Determine the [X, Y] coordinate at the center of the cell enclosing the given text.  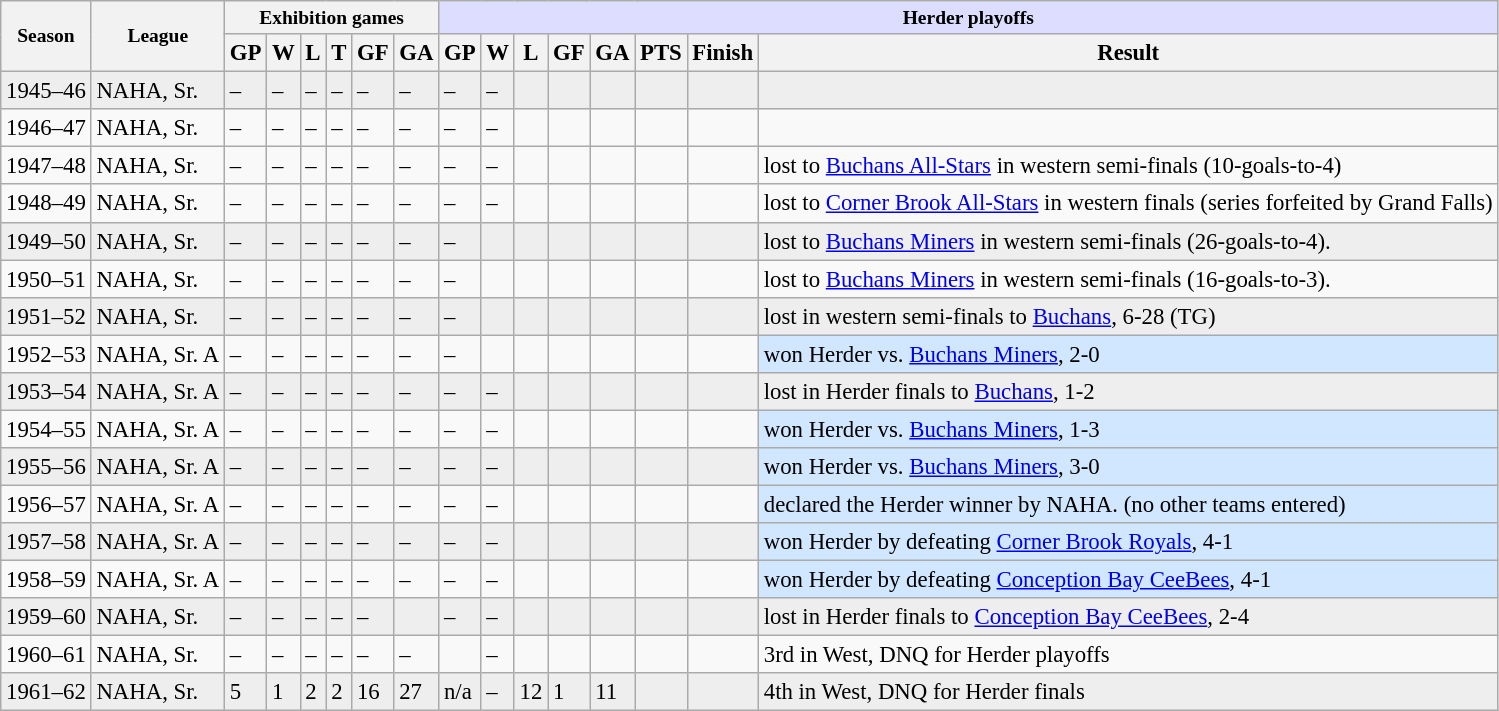
won Herder vs. Buchans Miners, 2-0 [1128, 354]
PTS [661, 53]
1954–55 [46, 429]
1958–59 [46, 580]
Result [1128, 53]
Season [46, 36]
1955–56 [46, 467]
1957–58 [46, 542]
1947–48 [46, 166]
27 [416, 692]
1960–61 [46, 655]
1951–52 [46, 316]
4th in West, DNQ for Herder finals [1128, 692]
lost to Buchans Miners in western semi-finals (16-goals-to-3). [1128, 279]
1945–46 [46, 91]
1952–53 [46, 354]
lost to Corner Brook All-Stars in western finals (series forfeited by Grand Falls) [1128, 204]
T [339, 53]
declared the Herder winner by NAHA. (no other teams entered) [1128, 504]
won Herder vs. Buchans Miners, 3-0 [1128, 467]
won Herder vs. Buchans Miners, 1-3 [1128, 429]
Finish [722, 53]
1961–62 [46, 692]
Exhibition games [331, 18]
3rd in West, DNQ for Herder playoffs [1128, 655]
11 [612, 692]
1946–47 [46, 128]
1956–57 [46, 504]
lost in Herder finals to Buchans, 1-2 [1128, 392]
1949–50 [46, 241]
lost to Buchans All-Stars in western semi-finals (10-goals-to-4) [1128, 166]
won Herder by defeating Conception Bay CeeBees, 4-1 [1128, 580]
1950–51 [46, 279]
1959–60 [46, 617]
lost in Herder finals to Conception Bay CeeBees, 2-4 [1128, 617]
won Herder by defeating Corner Brook Royals, 4-1 [1128, 542]
n/a [460, 692]
12 [530, 692]
1948–49 [46, 204]
1953–54 [46, 392]
lost to Buchans Miners in western semi-finals (26-goals-to-4). [1128, 241]
Herder playoffs [968, 18]
16 [373, 692]
lost in western semi-finals to Buchans, 6-28 (TG) [1128, 316]
League [158, 36]
5 [245, 692]
